For the text-containing cell, return its midpoint in [X, Y] coordinate format. 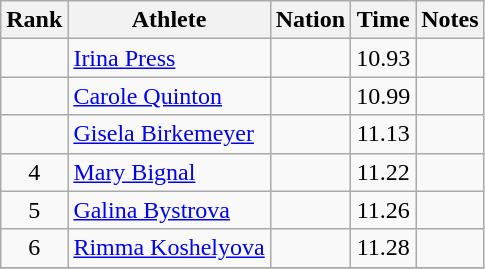
11.28 [384, 248]
6 [34, 248]
Mary Bignal [169, 172]
Notes [450, 20]
Irina Press [169, 58]
11.22 [384, 172]
Carole Quinton [169, 96]
11.26 [384, 210]
Time [384, 20]
Athlete [169, 20]
10.93 [384, 58]
Gisela Birkemeyer [169, 134]
Nation [310, 20]
10.99 [384, 96]
11.13 [384, 134]
5 [34, 210]
4 [34, 172]
Rank [34, 20]
Galina Bystrova [169, 210]
Rimma Koshelyova [169, 248]
